From the cell containing the given text, extract its center point as [X, Y] coordinate. 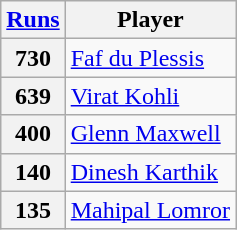
Dinesh Karthik [150, 172]
Player [150, 20]
Virat Kohli [150, 96]
730 [33, 58]
Mahipal Lomror [150, 210]
639 [33, 96]
140 [33, 172]
Faf du Plessis [150, 58]
Glenn Maxwell [150, 134]
Runs [33, 20]
135 [33, 210]
400 [33, 134]
